Locate the cell with the specified text and output its (X, Y) center coordinate. 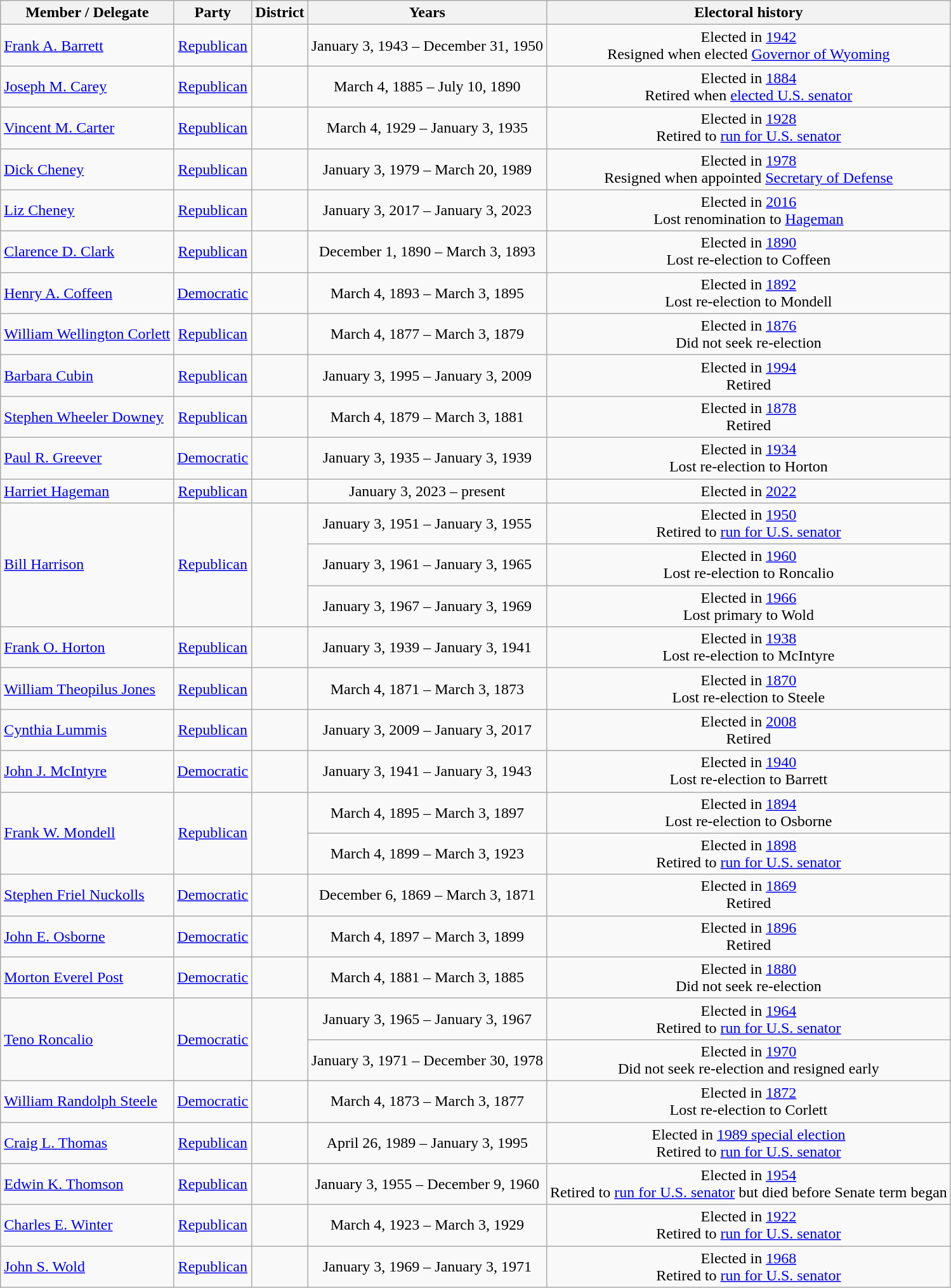
Dick Cheney (88, 169)
March 4, 1873 – March 3, 1877 (427, 1101)
Elected in 1964Retired to run for U.S. senator (749, 1019)
Edwin K. Thomson (88, 1184)
January 3, 1969 – January 3, 1971 (427, 1266)
William Theopilus Jones (88, 689)
March 4, 1885 – July 10, 1890 (427, 86)
Stephen Friel Nuckolls (88, 895)
Years (427, 13)
March 4, 1879 – March 3, 1881 (427, 416)
Elected in 1880Did not seek re-election (749, 977)
Member / Delegate (88, 13)
January 3, 1961 – January 3, 1965 (427, 565)
March 4, 1929 – January 3, 1935 (427, 128)
Frank O. Horton (88, 647)
John E. Osborne (88, 936)
Liz Cheney (88, 211)
Elected in 2008Retired (749, 730)
John J. McIntyre (88, 772)
Stephen Wheeler Downey (88, 416)
Elected in 1876Did not seek re-election (749, 334)
Elected in 1954Retired to run for U.S. senator but died before Senate term began (749, 1184)
Frank A. Barrett (88, 46)
Craig L. Thomas (88, 1142)
January 3, 2009 – January 3, 2017 (427, 730)
Clarence D. Clark (88, 251)
Morton Everel Post (88, 977)
Elected in 1869Retired (749, 895)
Elected in 1896Retired (749, 936)
January 3, 1935 – January 3, 1939 (427, 458)
January 3, 1939 – January 3, 1941 (427, 647)
Elected in 1934Lost re-election to Horton (749, 458)
March 4, 1877 – March 3, 1879 (427, 334)
January 3, 1941 – January 3, 1943 (427, 772)
Elected in 1870Lost re-election to Steele (749, 689)
December 6, 1869 – March 3, 1871 (427, 895)
January 3, 1955 – December 9, 1960 (427, 1184)
Elected in 1898Retired to run for U.S. senator (749, 854)
March 4, 1899 – March 3, 1923 (427, 854)
January 3, 1967 – January 3, 1969 (427, 607)
Party (213, 13)
John S. Wold (88, 1266)
April 26, 1989 – January 3, 1995 (427, 1142)
March 4, 1897 – March 3, 1899 (427, 936)
March 4, 1871 – March 3, 1873 (427, 689)
January 3, 2017 – January 3, 2023 (427, 211)
Henry A. Coffeen (88, 293)
Elected in 1928Retired to run for U.S. senator (749, 128)
January 3, 1965 – January 3, 1967 (427, 1019)
Elected in 1994Retired (749, 376)
January 3, 1995 – January 3, 2009 (427, 376)
Elected in 1978Resigned when appointed Secretary of Defense (749, 169)
Vincent M. Carter (88, 128)
District (280, 13)
December 1, 1890 – March 3, 1893 (427, 251)
Elected in 1960Lost re-election to Roncalio (749, 565)
January 3, 2023 – present (427, 490)
Teno Roncalio (88, 1039)
Elected in 1940Lost re-election to Barrett (749, 772)
January 3, 1951 – January 3, 1955 (427, 524)
William Wellington Corlett (88, 334)
Elected in 1872Lost re-election to Corlett (749, 1101)
March 4, 1881 – March 3, 1885 (427, 977)
Paul R. Greever (88, 458)
Elected in 2022 (749, 490)
Elected in 1884Retired when elected U.S. senator (749, 86)
Barbara Cubin (88, 376)
Elected in 1894Lost re-election to Osborne (749, 812)
Elected in 1878Retired (749, 416)
Elected in 1938Lost re-election to McIntyre (749, 647)
March 4, 1895 – March 3, 1897 (427, 812)
Elected in 1922Retired to run for U.S. senator (749, 1226)
Elected in 1989 special electionRetired to run for U.S. senator (749, 1142)
January 3, 1971 – December 30, 1978 (427, 1060)
January 3, 1979 – March 20, 1989 (427, 169)
Elected in 1968Retired to run for U.S. senator (749, 1266)
Elected in 1892Lost re-election to Mondell (749, 293)
Electoral history (749, 13)
William Randolph Steele (88, 1101)
March 4, 1923 – March 3, 1929 (427, 1226)
March 4, 1893 – March 3, 1895 (427, 293)
Elected in 1950Retired to run for U.S. senator (749, 524)
January 3, 1943 – December 31, 1950 (427, 46)
Elected in 1890Lost re-election to Coffeen (749, 251)
Elected in 1970Did not seek re-election and resigned early (749, 1060)
Charles E. Winter (88, 1226)
Elected in 2016Lost renomination to Hageman (749, 211)
Bill Harrison (88, 565)
Elected in 1966Lost primary to Wold (749, 607)
Frank W. Mondell (88, 833)
Elected in 1942Resigned when elected Governor of Wyoming (749, 46)
Joseph M. Carey (88, 86)
Harriet Hageman (88, 490)
Cynthia Lummis (88, 730)
